Provide the (x, y) coordinate of the cell's center where the given text is located.  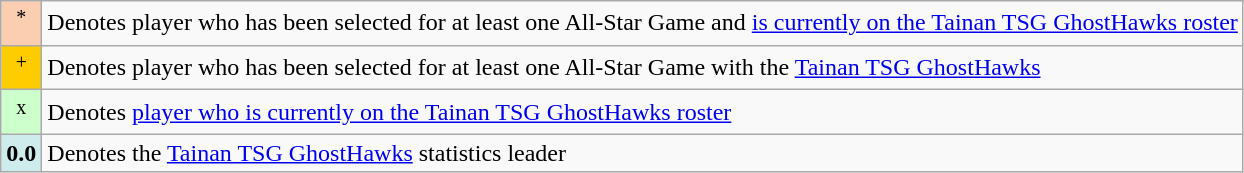
+ (22, 68)
* (22, 24)
Denotes the Tainan TSG GhostHawks statistics leader (643, 153)
Denotes player who has been selected for at least one All-Star Game and is currently on the Tainan TSG GhostHawks roster (643, 24)
Denotes player who has been selected for at least one All-Star Game with the Tainan TSG GhostHawks (643, 68)
0.0 (22, 153)
x (22, 112)
Denotes player who is currently on the Tainan TSG GhostHawks roster (643, 112)
